Determine the [x, y] coordinate at the center of the cell enclosing the given text.  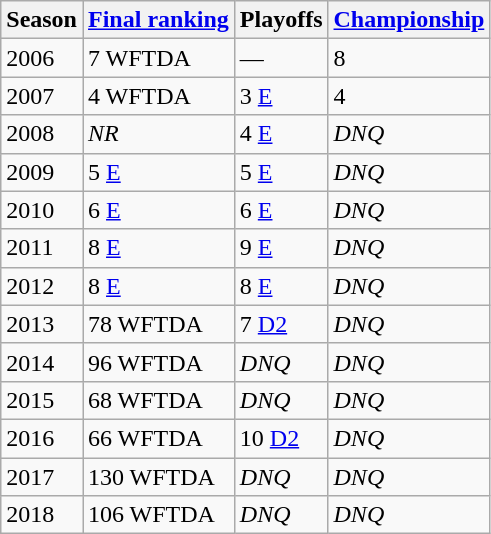
96 WFTDA [158, 362]
NR [158, 134]
— [281, 58]
2014 [42, 362]
10 D2 [281, 438]
2007 [42, 96]
2018 [42, 515]
106 WFTDA [158, 515]
2012 [42, 286]
3 E [281, 96]
Final ranking [158, 20]
7 WFTDA [158, 58]
2016 [42, 438]
4 E [281, 134]
66 WFTDA [158, 438]
Playoffs [281, 20]
4 [409, 96]
Season [42, 20]
78 WFTDA [158, 324]
2009 [42, 172]
2006 [42, 58]
4 WFTDA [158, 96]
2008 [42, 134]
8 [409, 58]
2011 [42, 248]
2013 [42, 324]
7 D2 [281, 324]
Championship [409, 20]
2017 [42, 477]
9 E [281, 248]
68 WFTDA [158, 400]
130 WFTDA [158, 477]
2010 [42, 210]
2015 [42, 400]
